Provide the (X, Y) coordinate of the cell's center where the given text is located.  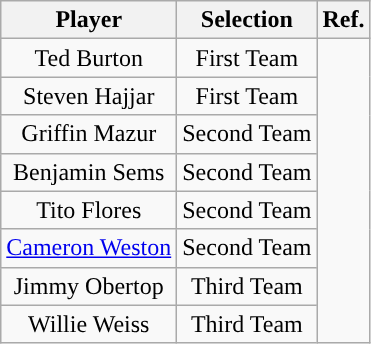
Selection (247, 20)
Tito Flores (89, 210)
Steven Hajjar (89, 96)
Jimmy Obertop (89, 286)
Benjamin Sems (89, 172)
Griffin Mazur (89, 134)
Ref. (344, 20)
Willie Weiss (89, 324)
Cameron Weston (89, 248)
Player (89, 20)
Ted Burton (89, 58)
